Determine the (x, y) coordinate at the center of the cell enclosing the given text.  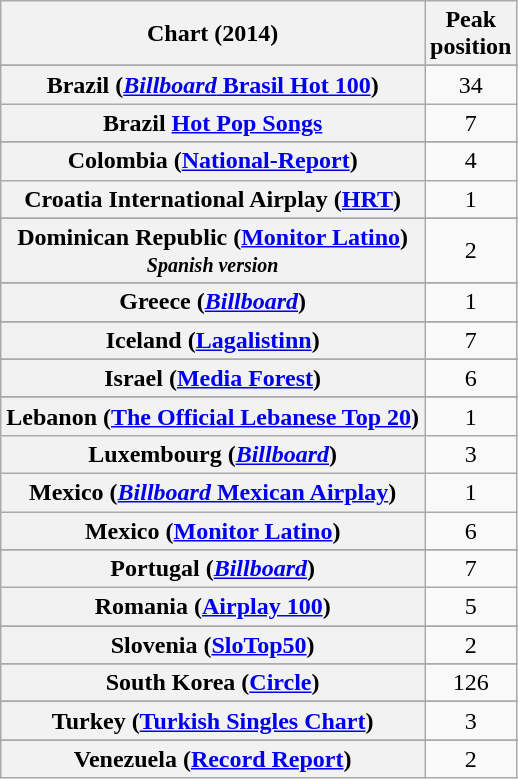
Peakposition (471, 34)
Croatia International Airplay (HRT) (213, 199)
Iceland (Lagalistinn) (213, 340)
Venezuela (Record Report) (213, 759)
Brazil (Billboard Brasil Hot 100) (213, 85)
Brazil Hot Pop Songs (213, 123)
Chart (2014) (213, 34)
Turkey (Turkish Singles Chart) (213, 721)
Mexico (Billboard Mexican Airplay) (213, 492)
4 (471, 161)
Mexico (Monitor Latino) (213, 531)
Dominican Republic (Monitor Latino)Spanish version (213, 250)
Slovenia (SloTop50) (213, 645)
Israel (Media Forest) (213, 378)
Luxembourg (Billboard) (213, 454)
Portugal (Billboard) (213, 569)
Romania (Airplay 100) (213, 607)
South Korea (Circle) (213, 683)
Colombia (National-Report) (213, 161)
126 (471, 683)
Greece (Billboard) (213, 302)
Lebanon (The Official Lebanese Top 20) (213, 416)
34 (471, 85)
5 (471, 607)
